Find where the given text appears and provide that cell's center as (x, y) coordinate. 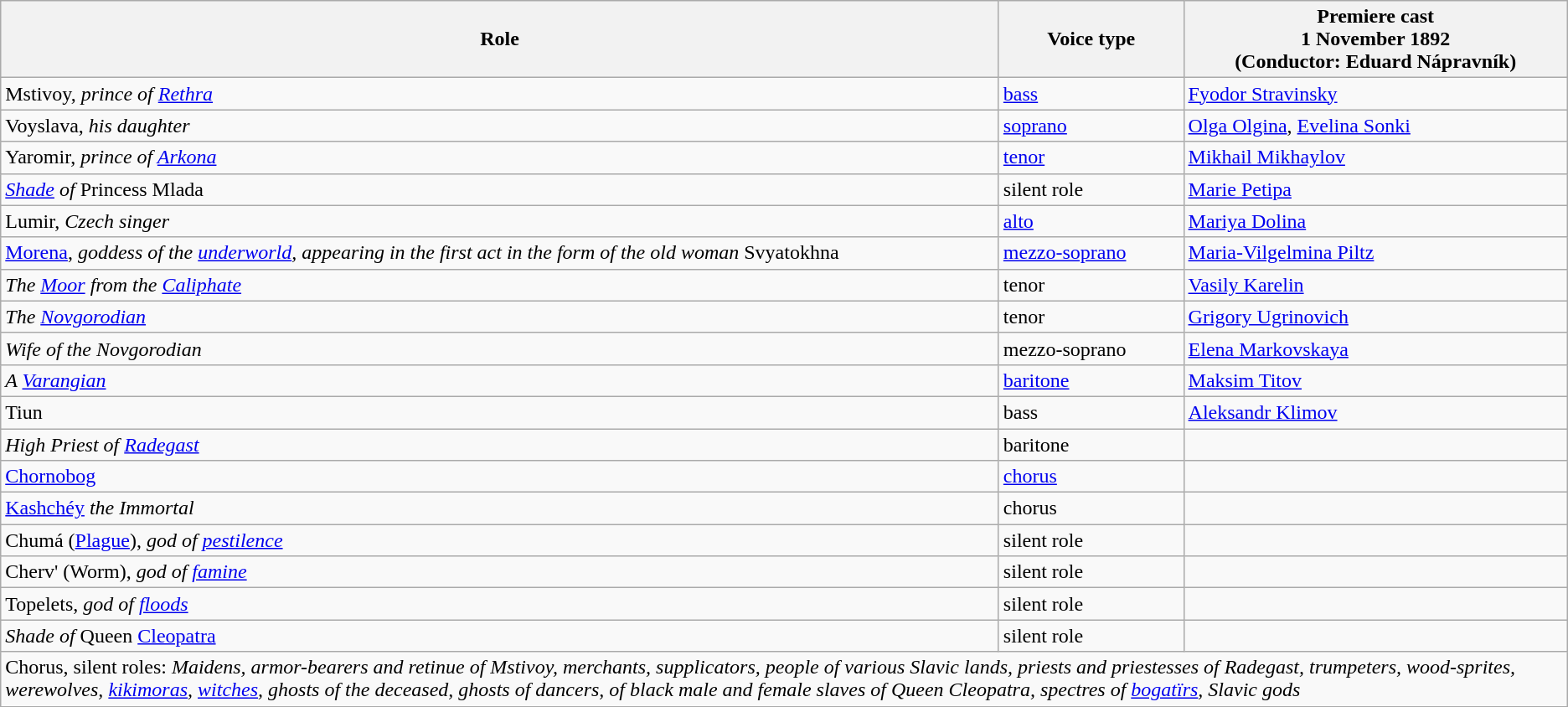
Aleksandr Klimov (1375, 412)
Fyodor Stravinsky (1375, 94)
Marie Petipa (1375, 189)
Mstivoy, prince of Rethra (500, 94)
Maksim Titov (1375, 380)
Premiere cast1 November 1892(Conductor: Eduard Nápravník) (1375, 39)
Lumir, Czech singer (500, 221)
alto (1091, 221)
Role (500, 39)
Vasily Karelin (1375, 285)
Wife of the Novgorodian (500, 348)
Voyslava, his daughter (500, 126)
soprano (1091, 126)
Elena Markovskaya (1375, 348)
Voice type (1091, 39)
Grigory Ugrinovich (1375, 317)
Shade of Queen Cleopatra (500, 636)
Chornobog (500, 477)
The Moor from the Caliphate (500, 285)
Shade of Princess Mlada (500, 189)
Kashchéy the Immortal (500, 508)
Mariya Dolina (1375, 221)
Chumá (Plague), god of pestilence (500, 540)
Topelets, god of floods (500, 604)
A Varangian (500, 380)
Cherv' (Worm), god of famine (500, 572)
Mikhail Mikhaylov (1375, 157)
The Novgorodian (500, 317)
Olga Olgina, Evelina Sonki (1375, 126)
High Priest of Radegast (500, 445)
Morena, goddess of the underworld, appearing in the first act in the form of the old woman Svyatokhna (500, 253)
Maria-Vilgelmina Piltz (1375, 253)
Yaromir, prince of Arkona (500, 157)
Tiun (500, 412)
